Detect which cell encompasses the target text, then output its (X, Y) center coordinate. 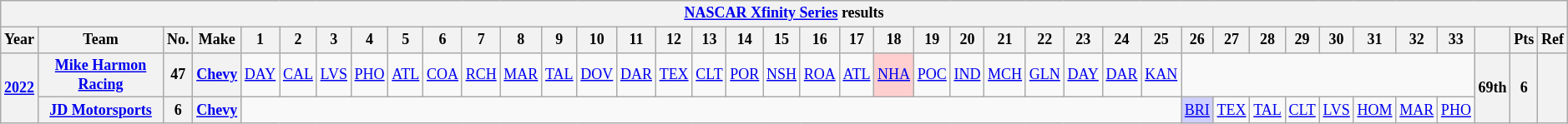
DOV (597, 75)
Ref (1553, 40)
28 (1267, 40)
13 (710, 40)
27 (1232, 40)
ROA (820, 75)
23 (1083, 40)
COA (443, 75)
26 (1197, 40)
5 (406, 40)
NASCAR Xfinity Series results (784, 13)
8 (521, 40)
12 (674, 40)
Pts (1525, 40)
24 (1122, 40)
2022 (20, 88)
11 (636, 40)
GLN (1044, 75)
JD Motorsports (100, 110)
HOM (1374, 110)
15 (781, 40)
29 (1302, 40)
3 (334, 40)
22 (1044, 40)
KAN (1161, 75)
BRI (1197, 110)
21 (1005, 40)
33 (1456, 40)
Team (100, 40)
20 (967, 40)
9 (559, 40)
69th (1493, 88)
MCH (1005, 75)
14 (745, 40)
Make (217, 40)
30 (1336, 40)
1 (260, 40)
NHA (894, 75)
No. (179, 40)
CAL (299, 75)
NSH (781, 75)
IND (967, 75)
2 (299, 40)
31 (1374, 40)
4 (369, 40)
32 (1417, 40)
Mike Harmon Racing (100, 75)
17 (857, 40)
Year (20, 40)
RCH (481, 75)
16 (820, 40)
47 (179, 75)
25 (1161, 40)
18 (894, 40)
POC (932, 75)
POR (745, 75)
19 (932, 40)
7 (481, 40)
10 (597, 40)
